Find where the given text appears and provide that cell's center as [X, Y] coordinate. 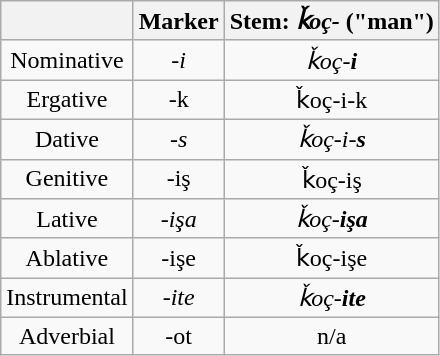
Lative [67, 219]
-işa [178, 219]
-ot [178, 336]
Instrumental [67, 298]
ǩoç-işe [332, 258]
Ablative [67, 258]
ǩoç-işa [332, 219]
Dative [67, 139]
n/a [332, 336]
Nominative [67, 60]
Genitive [67, 179]
Stem: ǩoç- ("man") [332, 21]
-işe [178, 258]
ǩoç-iş [332, 179]
-i [178, 60]
-k [178, 100]
ǩoç-i-k [332, 100]
Adverbial [67, 336]
-s [178, 139]
ǩoç-ite [332, 298]
ǩoç-i-s [332, 139]
Ergative [67, 100]
Marker [178, 21]
-iş [178, 179]
-ite [178, 298]
ǩoç-i [332, 60]
